Scan for the cell matching the given text and deliver its [X, Y] coordinate at center. 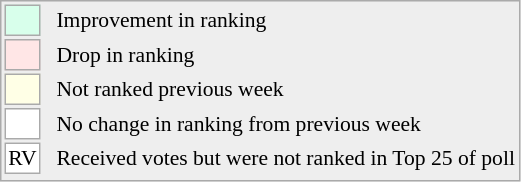
Drop in ranking [286, 55]
Received votes but were not ranked in Top 25 of poll [286, 158]
RV [22, 158]
Improvement in ranking [286, 20]
No change in ranking from previous week [286, 124]
Not ranked previous week [286, 90]
